For the text-containing cell, return its midpoint in (X, Y) coordinate format. 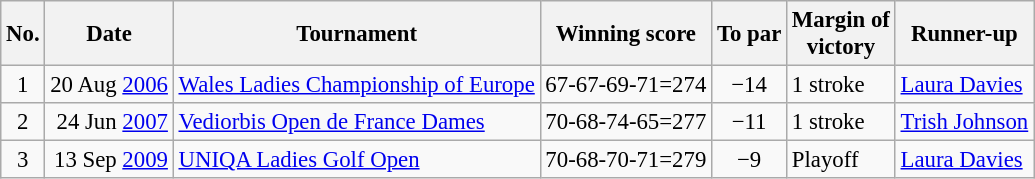
70-68-74-65=277 (626, 122)
Date (109, 34)
67-67-69-71=274 (626, 85)
Playoff (842, 160)
−14 (750, 85)
2 (23, 122)
Vediorbis Open de France Dames (356, 122)
To par (750, 34)
Margin ofvictory (842, 34)
Runner-up (964, 34)
Trish Johnson (964, 122)
Wales Ladies Championship of Europe (356, 85)
3 (23, 160)
−11 (750, 122)
Tournament (356, 34)
No. (23, 34)
1 (23, 85)
13 Sep 2009 (109, 160)
−9 (750, 160)
24 Jun 2007 (109, 122)
Winning score (626, 34)
20 Aug 2006 (109, 85)
70-68-70-71=279 (626, 160)
UNIQA Ladies Golf Open (356, 160)
